Detect which cell encompasses the target text, then output its (X, Y) center coordinate. 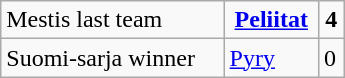
4 (331, 20)
Mestis last team (112, 20)
Peliitat (271, 20)
0 (331, 58)
Pyry (271, 58)
Suomi-sarja winner (112, 58)
